From the cell containing the given text, extract its center point as [X, Y] coordinate. 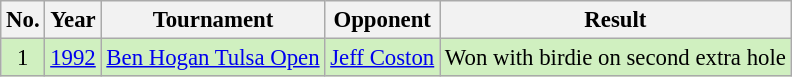
Year [73, 20]
1 [23, 58]
Ben Hogan Tulsa Open [213, 58]
Jeff Coston [382, 58]
1992 [73, 58]
No. [23, 20]
Tournament [213, 20]
Won with birdie on second extra hole [616, 58]
Result [616, 20]
Opponent [382, 20]
